Return [X, Y] of the center of cell containing provided text 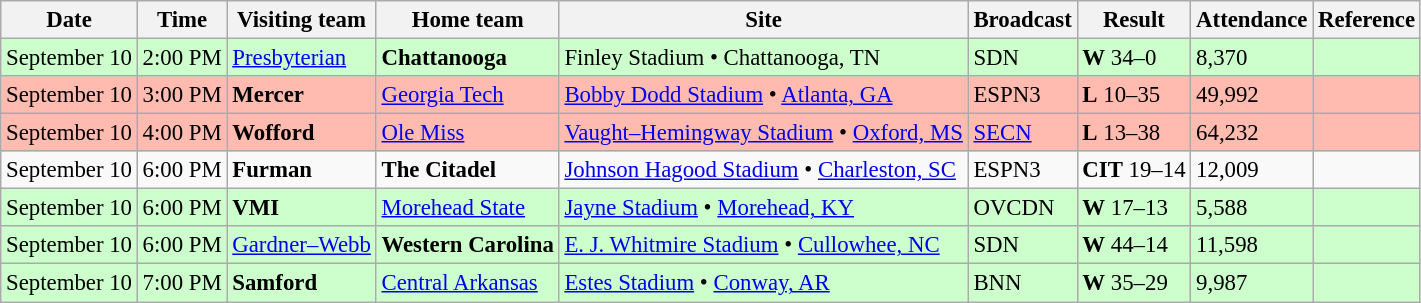
5,588 [1252, 208]
2:00 PM [182, 58]
Gardner–Webb [302, 245]
Samford [302, 283]
Attendance [1252, 20]
Presbyterian [302, 58]
Time [182, 20]
Wofford [302, 133]
W 34–0 [1134, 58]
Estes Stadium • Conway, AR [764, 283]
L 13–38 [1134, 133]
Western Carolina [468, 245]
BNN [1022, 283]
SECN [1022, 133]
Reference [1367, 20]
Date [69, 20]
E. J. Whitmire Stadium • Cullowhee, NC [764, 245]
Bobby Dodd Stadium • Atlanta, GA [764, 95]
64,232 [1252, 133]
W 17–13 [1134, 208]
OVCDN [1022, 208]
9,987 [1252, 283]
3:00 PM [182, 95]
W 44–14 [1134, 245]
Broadcast [1022, 20]
Mercer [302, 95]
Site [764, 20]
Finley Stadium • Chattanooga, TN [764, 58]
Morehead State [468, 208]
L 10–35 [1134, 95]
Georgia Tech [468, 95]
Furman [302, 170]
Chattanooga [468, 58]
8,370 [1252, 58]
Jayne Stadium • Morehead, KY [764, 208]
Result [1134, 20]
Vaught–Hemingway Stadium • Oxford, MS [764, 133]
The Citadel [468, 170]
W 35–29 [1134, 283]
49,992 [1252, 95]
CIT 19–14 [1134, 170]
Home team [468, 20]
Central Arkansas [468, 283]
Visiting team [302, 20]
7:00 PM [182, 283]
11,598 [1252, 245]
12,009 [1252, 170]
Ole Miss [468, 133]
Johnson Hagood Stadium • Charleston, SC [764, 170]
4:00 PM [182, 133]
VMI [302, 208]
